Detect which cell encompasses the target text, then output its (x, y) center coordinate. 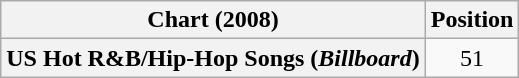
51 (472, 58)
Chart (2008) (213, 20)
Position (472, 20)
US Hot R&B/Hip-Hop Songs (Billboard) (213, 58)
